Determine the [x, y] coordinate at the center of the cell enclosing the given text.  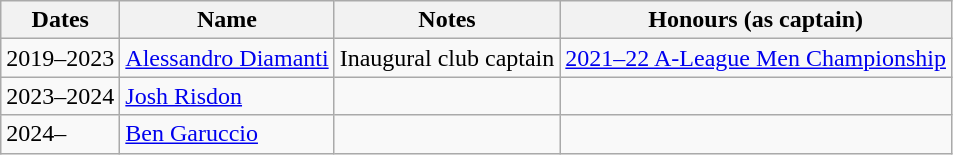
Inaugural club captain [447, 58]
2023–2024 [60, 96]
Name [227, 20]
2019–2023 [60, 58]
Alessandro Diamanti [227, 58]
Honours (as captain) [756, 20]
2024– [60, 134]
Josh Risdon [227, 96]
2021–22 A-League Men Championship [756, 58]
Dates [60, 20]
Notes [447, 20]
Ben Garuccio [227, 134]
